For the text-containing cell, return its midpoint in [x, y] coordinate format. 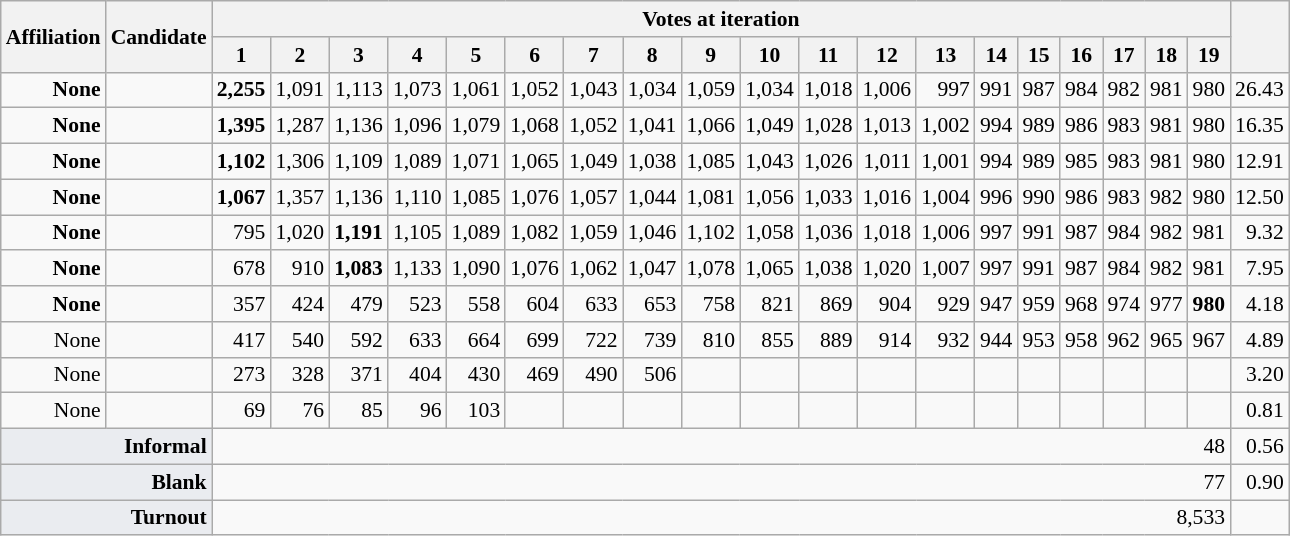
1,090 [476, 269]
69 [242, 411]
523 [418, 304]
990 [1038, 197]
328 [300, 375]
1,041 [652, 126]
959 [1038, 304]
1,306 [300, 162]
904 [888, 304]
914 [888, 340]
1,079 [476, 126]
739 [652, 340]
4 [418, 55]
947 [996, 304]
9 [710, 55]
678 [242, 269]
273 [242, 375]
821 [770, 304]
1,047 [652, 269]
1,016 [888, 197]
855 [770, 340]
977 [1166, 304]
11 [828, 55]
48 [721, 447]
13 [946, 55]
1,109 [358, 162]
1,062 [594, 269]
357 [242, 304]
8,533 [721, 518]
1,013 [888, 126]
965 [1166, 340]
1,071 [476, 162]
19 [1210, 55]
85 [358, 411]
10 [770, 55]
16 [1082, 55]
490 [594, 375]
1,004 [946, 197]
17 [1124, 55]
6 [534, 55]
16.35 [1260, 126]
664 [476, 340]
0.56 [1260, 447]
1,002 [946, 126]
404 [418, 375]
604 [534, 304]
0.90 [1260, 482]
2,255 [242, 90]
15 [1038, 55]
1,036 [828, 233]
1,091 [300, 90]
4.89 [1260, 340]
996 [996, 197]
985 [1082, 162]
96 [418, 411]
1,067 [242, 197]
1,357 [300, 197]
1,056 [770, 197]
12.50 [1260, 197]
1,044 [652, 197]
12 [888, 55]
944 [996, 340]
1,066 [710, 126]
1,057 [594, 197]
1,113 [358, 90]
1,110 [418, 197]
1,028 [828, 126]
1,061 [476, 90]
417 [242, 340]
1,046 [652, 233]
0.81 [1260, 411]
962 [1124, 340]
967 [1210, 340]
Informal [106, 447]
14 [996, 55]
1,058 [770, 233]
1,191 [358, 233]
103 [476, 411]
1,395 [242, 126]
795 [242, 233]
869 [828, 304]
479 [358, 304]
469 [534, 375]
77 [721, 482]
958 [1082, 340]
1,083 [358, 269]
1,082 [534, 233]
371 [358, 375]
1,073 [418, 90]
699 [534, 340]
810 [710, 340]
540 [300, 340]
7.95 [1260, 269]
506 [652, 375]
558 [476, 304]
1,007 [946, 269]
Votes at iteration [721, 19]
7 [594, 55]
1,287 [300, 126]
3.20 [1260, 375]
Affiliation [54, 36]
1,033 [828, 197]
1 [242, 55]
4.18 [1260, 304]
929 [946, 304]
1,105 [418, 233]
758 [710, 304]
722 [594, 340]
1,068 [534, 126]
1,081 [710, 197]
5 [476, 55]
1,078 [710, 269]
Candidate [159, 36]
424 [300, 304]
9.32 [1260, 233]
1,011 [888, 162]
12.91 [1260, 162]
26.43 [1260, 90]
3 [358, 55]
968 [1082, 304]
1,133 [418, 269]
1,001 [946, 162]
592 [358, 340]
Blank [106, 482]
76 [300, 411]
910 [300, 269]
974 [1124, 304]
653 [652, 304]
932 [946, 340]
430 [476, 375]
1,096 [418, 126]
1,026 [828, 162]
2 [300, 55]
953 [1038, 340]
Turnout [106, 518]
8 [652, 55]
889 [828, 340]
18 [1166, 55]
